Detect which cell encompasses the target text, then output its (x, y) center coordinate. 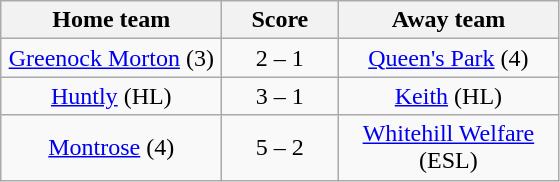
Away team (448, 20)
Whitehill Welfare (ESL) (448, 148)
Keith (HL) (448, 96)
Score (280, 20)
Montrose (4) (112, 148)
5 – 2 (280, 148)
2 – 1 (280, 58)
3 – 1 (280, 96)
Queen's Park (4) (448, 58)
Home team (112, 20)
Huntly (HL) (112, 96)
Greenock Morton (3) (112, 58)
